Return (x, y) of the center of cell containing provided text 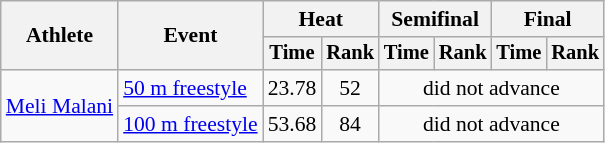
53.68 (292, 124)
Athlete (60, 36)
100 m freestyle (190, 124)
Final (547, 19)
52 (350, 88)
84 (350, 124)
Semifinal (435, 19)
23.78 (292, 88)
Heat (321, 19)
Event (190, 36)
50 m freestyle (190, 88)
Meli Malani (60, 106)
